Output the [X, Y] coordinate of the center of the cell containing the given text.  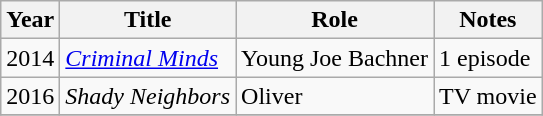
Young Joe Bachner [335, 58]
Role [335, 20]
Notes [488, 20]
TV movie [488, 96]
Shady Neighbors [148, 96]
2016 [30, 96]
2014 [30, 58]
Criminal Minds [148, 58]
Year [30, 20]
1 episode [488, 58]
Oliver [335, 96]
Title [148, 20]
